Return (X, Y) of the center of cell containing provided text 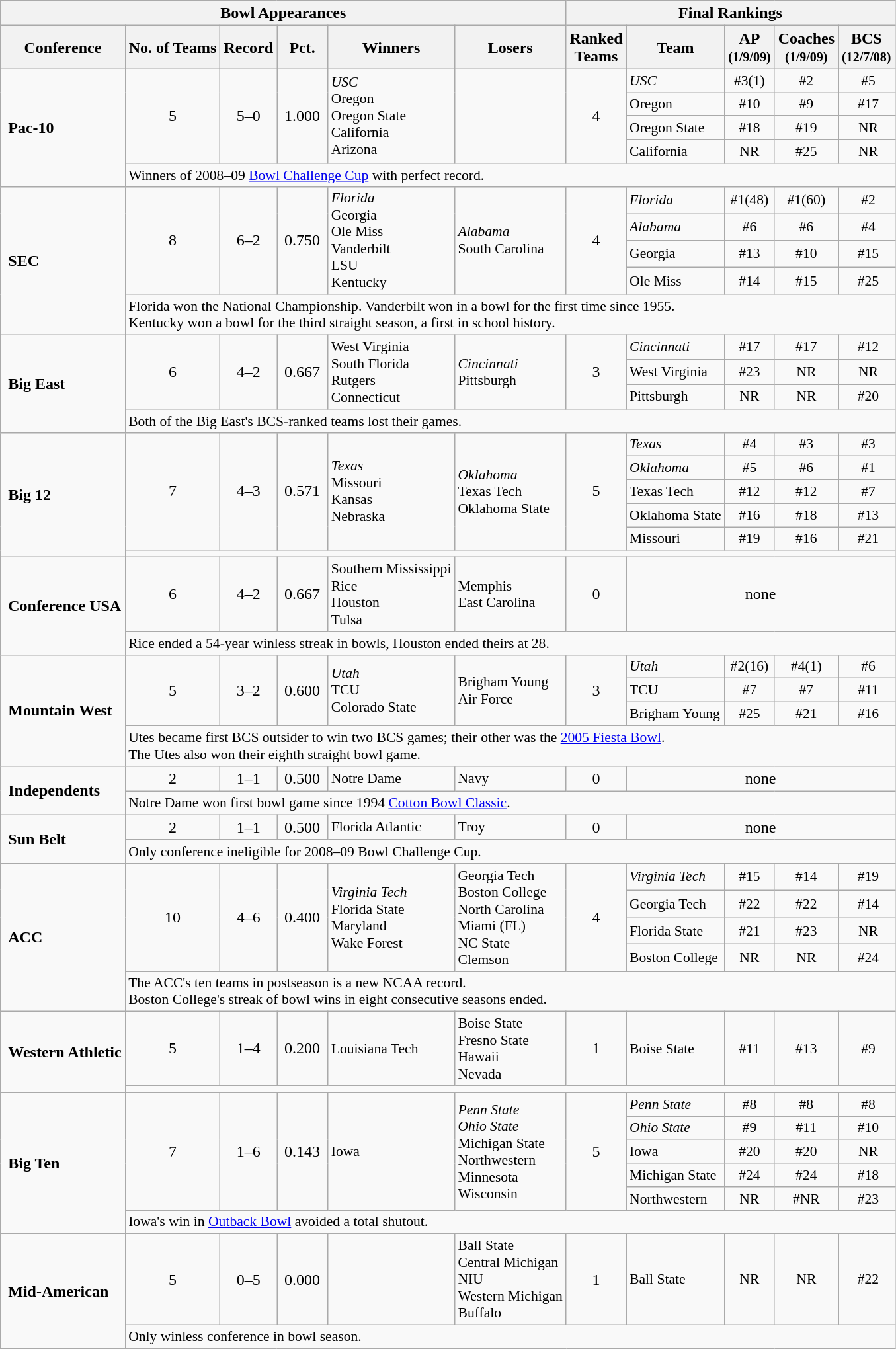
4–6 (249, 917)
Ball StateCentral MichiganNIUWestern MichiganBuffalo (510, 1280)
Louisiana Tech (391, 1049)
4–3 (249, 491)
3–2 (249, 690)
Missouri (676, 538)
Penn State (676, 1104)
UtahTCUColorado State (391, 690)
Virginia TechFlorida StateMarylandWake Forest (391, 917)
Pittsburgh (676, 397)
0.000 (303, 1280)
#2(16) (750, 667)
OklahomaTexas TechOklahoma State (510, 491)
Big 12 (63, 495)
Rice ended a 54-year winless streak in bowls, Houston ended theirs at 28. (510, 643)
Brigham YoungAir Force (510, 690)
BCS(12/7/08) (866, 48)
Big East (63, 384)
0.400 (303, 917)
#1(48) (750, 200)
Oklahoma (676, 468)
0.571 (303, 491)
California (676, 151)
#1 (866, 468)
FloridaGeorgiaOle MissVanderbiltLSUKentucky (391, 241)
Alabama (676, 227)
Brigham Young (676, 714)
Pct. (303, 48)
0.200 (303, 1049)
5–0 (249, 116)
Winners (391, 48)
Only conference ineligible for 2008–09 Bowl Challenge Cup. (510, 852)
Troy (510, 827)
#3(1) (750, 81)
Georgia (676, 254)
Navy (510, 778)
Winners of 2008–09 Bowl Challenge Cup with perfect record. (510, 175)
Cincinnati (676, 347)
0.600 (303, 690)
Independents (63, 790)
SEC (63, 261)
Coaches(1/9/09) (806, 48)
Notre Dame won first bowl game since 1994 Cotton Bowl Classic. (510, 803)
Texas Tech (676, 491)
Record (249, 48)
Conference USA (63, 606)
AP(1/9/09) (750, 48)
ACC (63, 937)
Team (676, 48)
Ole Miss (676, 280)
Oregon (676, 104)
#1(60) (806, 200)
1–6 (249, 1151)
Final Rankings (730, 13)
Virginia Tech (676, 877)
8 (173, 241)
TCU (676, 690)
Big Ten (63, 1163)
0–5 (249, 1280)
Georgia TechBoston CollegeNorth CarolinaMiami (FL)NC StateClemson (510, 917)
Oregon State (676, 128)
Oklahoma State (676, 515)
Both of the Big East's BCS-ranked teams lost their games. (510, 421)
Ball State (676, 1280)
AlabamaSouth Carolina (510, 241)
Florida Atlantic (391, 827)
CincinnatiPittsburgh (510, 372)
Sun Belt (63, 839)
6–2 (249, 241)
1–4 (249, 1049)
Pac-10 (63, 128)
Conference (63, 48)
Losers (510, 48)
Mid-American (63, 1291)
Penn StateOhio StateMichigan StateNorthwesternMinnesotaWisconsin (510, 1151)
Bowl Appearances (283, 13)
Utah (676, 667)
Southern MississippiRiceHoustonTulsa (391, 594)
USCOregonOregon StateCaliforniaArizona (391, 116)
Boise StateFresno StateHawaiiNevada (510, 1049)
Utes became first BCS outsider to win two BCS games; their other was the 2005 Fiesta Bowl.The Utes also won their eighth straight bowl game. (510, 746)
0.750 (303, 241)
1.000 (303, 116)
Florida State (676, 931)
Only winless conference in bowl season. (510, 1336)
Iowa's win in Outback Bowl avoided a total shutout. (510, 1222)
Georgia Tech (676, 903)
The ACC's ten teams in postseason is a new NCAA record.Boston College's streak of bowl wins in eight consecutive seasons ended. (510, 991)
Western Athletic (63, 1052)
Michigan State (676, 1175)
#4(1) (806, 667)
TexasMissouriKansasNebraska (391, 491)
Boise State (676, 1049)
RankedTeams (596, 48)
Notre Dame (391, 778)
West Virginia (676, 372)
#NR (806, 1198)
Texas (676, 444)
MemphisEast Carolina (510, 594)
0.143 (303, 1151)
Mountain West (63, 710)
10 (173, 917)
Florida (676, 200)
Boston College (676, 958)
Northwestern (676, 1198)
USC (676, 81)
Ohio State (676, 1128)
West VirginiaSouth FloridaRutgersConnecticut (391, 372)
No. of Teams (173, 48)
